From the cell containing the given text, extract its center point as (x, y) coordinate. 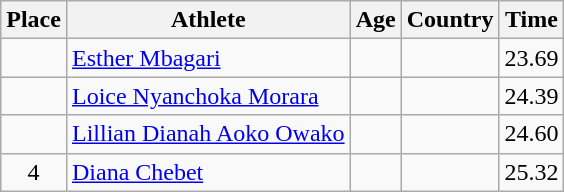
Diana Chebet (208, 172)
Country (450, 20)
Athlete (208, 20)
Loice Nyanchoka Morara (208, 96)
Place (34, 20)
Age (376, 20)
Esther Mbagari (208, 58)
4 (34, 172)
23.69 (532, 58)
24.60 (532, 134)
Time (532, 20)
24.39 (532, 96)
25.32 (532, 172)
Lillian Dianah Aoko Owako (208, 134)
